Output the (x, y) coordinate of the center of the cell containing the given text.  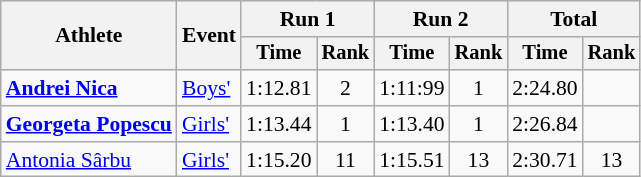
2:24.80 (544, 88)
1:11:99 (412, 88)
Total (574, 19)
2 (346, 88)
Boys' (209, 88)
Girls' (209, 124)
1:13.40 (412, 124)
Run 1 (308, 19)
Event (209, 36)
1:13.44 (278, 124)
Andrei Nica (89, 88)
Run 2 (440, 19)
Athlete (89, 36)
1:12.81 (278, 88)
2:26.84 (544, 124)
Georgeta Popescu (89, 124)
